For the text-containing cell, return its midpoint in (X, Y) coordinate format. 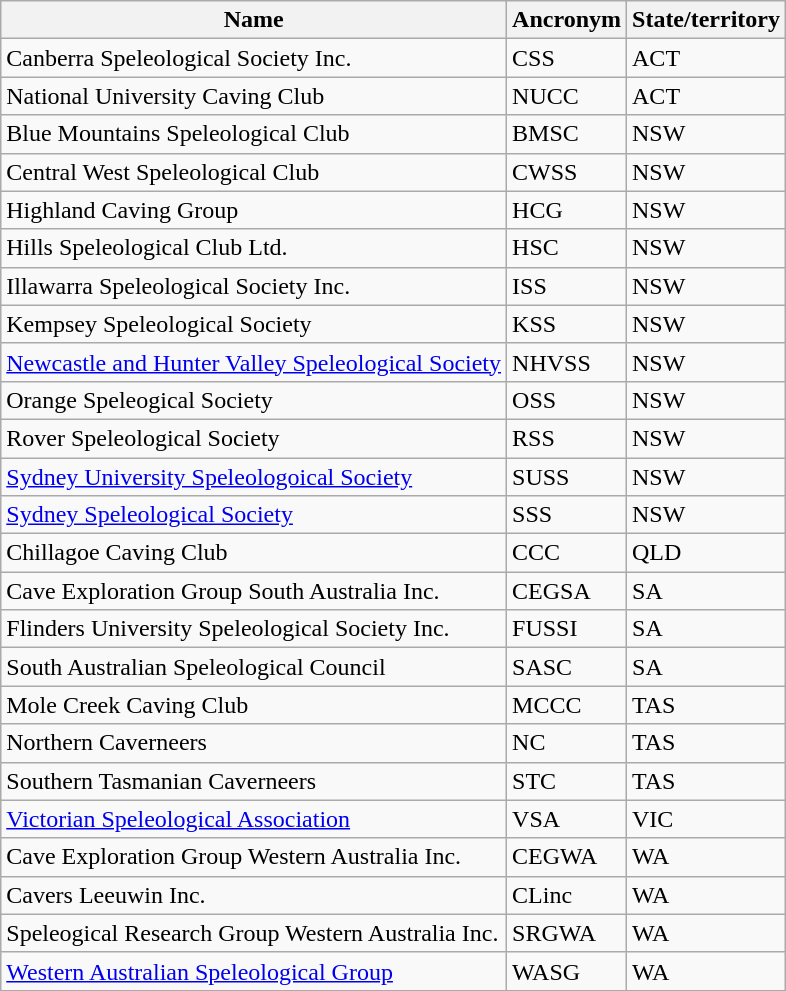
VIC (706, 819)
CSS (567, 58)
NC (567, 743)
Kempsey Speleological Society (254, 324)
ISS (567, 286)
KSS (567, 324)
Orange Speleogical Society (254, 400)
South Australian Speleological Council (254, 667)
Chillagoe Caving Club (254, 553)
Sydney University Speleologoical Society (254, 477)
Western Australian Speleological Group (254, 971)
Blue Mountains Speleological Club (254, 134)
FUSSI (567, 629)
Mole Creek Caving Club (254, 705)
Central West Speleological Club (254, 172)
Hills Speleological Club Ltd. (254, 248)
National University Caving Club (254, 96)
Sydney Speleological Society (254, 515)
Northern Caverneers (254, 743)
Speleogical Research Group Western Australia Inc. (254, 933)
Newcastle and Hunter Valley Speleological Society (254, 362)
Canberra Speleological Society Inc. (254, 58)
SRGWA (567, 933)
State/territory (706, 20)
Name (254, 20)
VSA (567, 819)
CWSS (567, 172)
HCG (567, 210)
Flinders University Speleological Society Inc. (254, 629)
Cave Exploration Group South Australia Inc. (254, 591)
OSS (567, 400)
Cave Exploration Group Western Australia Inc. (254, 857)
RSS (567, 438)
Highland Caving Group (254, 210)
NHVSS (567, 362)
QLD (706, 553)
STC (567, 781)
CEGWA (567, 857)
CCC (567, 553)
NUCC (567, 96)
Cavers Leeuwin Inc. (254, 895)
CLinc (567, 895)
Illawarra Speleological Society Inc. (254, 286)
Victorian Speleological Association (254, 819)
BMSC (567, 134)
CEGSA (567, 591)
SSS (567, 515)
SASC (567, 667)
WASG (567, 971)
Rover Speleological Society (254, 438)
SUSS (567, 477)
Southern Tasmanian Caverneers (254, 781)
MCCC (567, 705)
Ancronym (567, 20)
HSC (567, 248)
